Return the [X, Y] coordinate for the center point of the cell that contains the specified text.  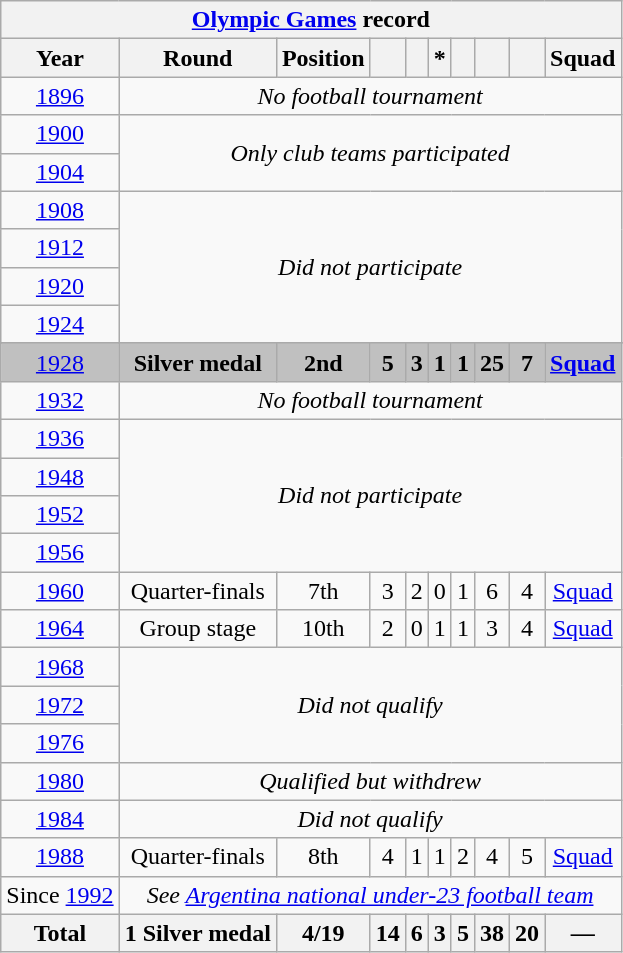
1968 [60, 667]
1964 [60, 629]
Olympic Games record [311, 20]
7 [526, 362]
See Argentina national under-23 football team [370, 895]
1908 [60, 210]
7th [323, 591]
— [583, 933]
Qualified but withdrew [370, 781]
Silver medal [198, 362]
Since 1992 [60, 895]
14 [388, 933]
1 Silver medal [198, 933]
1960 [60, 591]
1928 [60, 362]
2nd [323, 362]
Total [60, 933]
1912 [60, 248]
Position [323, 58]
4/19 [323, 933]
38 [492, 933]
1984 [60, 819]
10th [323, 629]
1896 [60, 96]
25 [492, 362]
Round [198, 58]
Year [60, 58]
1936 [60, 438]
1976 [60, 743]
1956 [60, 553]
1948 [60, 477]
20 [526, 933]
Only club teams participated [370, 153]
* [440, 58]
1924 [60, 324]
1952 [60, 515]
1900 [60, 134]
8th [323, 857]
1932 [60, 400]
1980 [60, 781]
1904 [60, 172]
1920 [60, 286]
1972 [60, 705]
Group stage [198, 629]
1988 [60, 857]
